Find where the given text appears and provide that cell's center as (X, Y) coordinate. 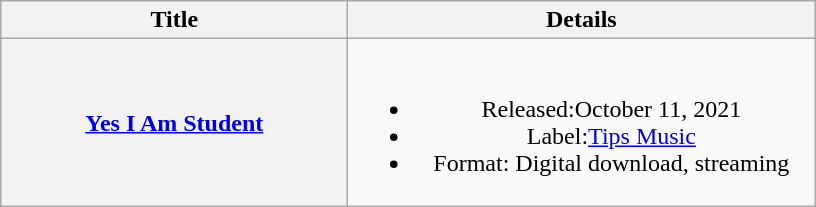
Title (174, 20)
Details (582, 20)
Yes I Am Student (174, 122)
Released:October 11, 2021Label:Tips MusicFormat: Digital download, streaming (582, 122)
